Return (X, Y) of the center of cell containing provided text 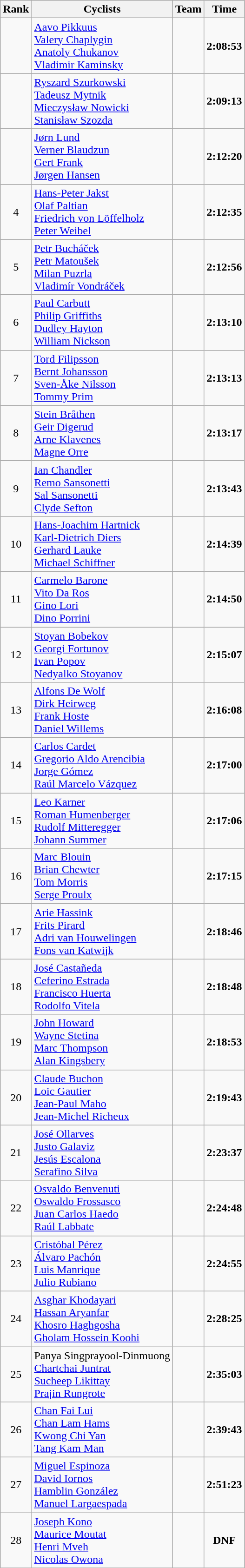
Chan Fai Lui Chan Lam Hams Kwong Chi Yan Tang Kam Man (102, 1429)
2:13:13 (224, 377)
2:12:35 (224, 212)
Leo Karner Roman Humenberger Rudolf Mitteregger Johann Summer (102, 821)
2:39:43 (224, 1429)
2:18:48 (224, 986)
Alfons De Wolf Dirk Heirweg Frank Hoste Daniel Willems (102, 710)
Osvaldo Benvenuti Oswaldo Frossasco Juan Carlos Haedo Raúl Labbate (102, 1208)
Paul Carbutt Philip Griffiths Dudley Hayton William Nickson (102, 323)
Panya Singprayool-Dinmuong Chartchai Juntrat Sucheep Likittay Prajin Rungrote (102, 1374)
2:35:03 (224, 1374)
25 (16, 1374)
15 (16, 821)
13 (16, 710)
5 (16, 267)
Hans-Peter Jakst Olaf Paltian Friedrich von Löffelholz Peter Weibel (102, 212)
Stoyan Bobekov Georgi Fortunov Ivan Popov Nedyalko Stoyanov (102, 655)
John Howard Wayne Stetina Marc Thompson Alan Kingsbery (102, 1042)
José Castañeda Ceferino Estrada Francisco Huerta Rodolfo Vitela (102, 986)
Ian Chandler Remo Sansonetti Sal Sansonetti Clyde Sefton (102, 488)
10 (16, 544)
2:15:07 (224, 655)
Cyclists (102, 9)
Team (189, 9)
José Ollarves Justo Galaviz Jesús Escalona Serafino Silva (102, 1153)
2:12:56 (224, 267)
Jørn Lund Verner Blaudzun Gert Frank Jørgen Hansen (102, 156)
16 (16, 876)
2:23:37 (224, 1153)
2:24:48 (224, 1208)
2:12:20 (224, 156)
Miguel Espinoza David Iornos Hamblin González Manuel Largaespada (102, 1485)
2:51:23 (224, 1485)
26 (16, 1429)
19 (16, 1042)
7 (16, 377)
2:13:10 (224, 323)
Ryszard Szurkowski Tadeusz Mytnik Mieczysław Nowicki Stanisław Szozda (102, 101)
Rank (16, 9)
Petr Bucháček Petr Matoušek Milan Puzrla Vladimír Vondráček (102, 267)
Time (224, 9)
Carlos Cardet Gregorio Aldo Arencibia Jorge Gómez Raúl Marcelo Vázquez (102, 765)
2:13:43 (224, 488)
Marc Blouin Brian Chewter Tom Morris Serge Proulx (102, 876)
Hans-Joachim Hartnick Karl-Dietrich Diers Gerhard Lauke Michael Schiffner (102, 544)
2:14:39 (224, 544)
Arie Hassink Frits Pirard Adri van Houwelingen Fons van Katwijk (102, 932)
2:17:06 (224, 821)
2:17:00 (224, 765)
Claude Buchon Loic Gautier Jean-Paul Maho Jean-Michel Richeux (102, 1097)
27 (16, 1485)
2:13:17 (224, 433)
Cristóbal Pérez Álvaro Pachón Luis Manrique Julio Rubiano (102, 1264)
2:28:25 (224, 1318)
2:18:53 (224, 1042)
14 (16, 765)
2:16:08 (224, 710)
Carmelo Barone Vito Da Ros Gino Lori Dino Porrini (102, 599)
12 (16, 655)
17 (16, 932)
2:17:15 (224, 876)
2:14:50 (224, 599)
9 (16, 488)
Joseph Kono Maurice Moutat Henri Mveh Nicolas Owona (102, 1541)
2:09:13 (224, 101)
8 (16, 433)
24 (16, 1318)
2:19:43 (224, 1097)
Stein Bråthen Geir Digerud Arne Klavenes Magne Orre (102, 433)
2:08:53 (224, 46)
DNF (224, 1541)
22 (16, 1208)
6 (16, 323)
Tord Filipsson Bernt Johansson Sven-Åke Nilsson Tommy Prim (102, 377)
18 (16, 986)
21 (16, 1153)
23 (16, 1264)
20 (16, 1097)
2:18:46 (224, 932)
Aavo Pikkuus Valery Chaplygin Anatoly Chukanov Vladimir Kaminsky (102, 46)
Asghar Khodayari Hassan Aryanfar Khosro Haghgosha Gholam Hossein Koohi (102, 1318)
11 (16, 599)
4 (16, 212)
2:24:55 (224, 1264)
28 (16, 1541)
